Provide the [x, y] coordinate of the cell's center where the given text is located.  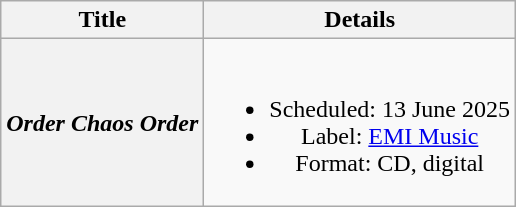
Order Chaos Order [102, 122]
Details [360, 20]
Scheduled: 13 June 2025Label: EMI MusicFormat: CD, digital [360, 122]
Title [102, 20]
